Find where the given text appears and provide that cell's center as [x, y] coordinate. 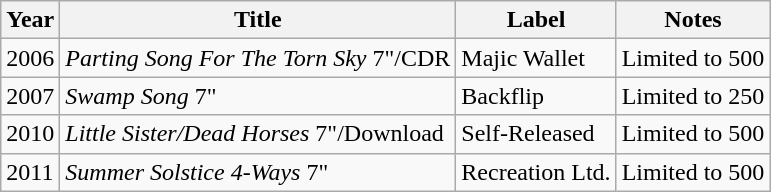
Recreation Ltd. [536, 172]
Limited to 250 [693, 96]
Summer Solstice 4-Ways 7" [258, 172]
Majic Wallet [536, 58]
Label [536, 20]
Notes [693, 20]
Parting Song For The Torn Sky 7"/CDR [258, 58]
Little Sister/Dead Horses 7"/Download [258, 134]
Year [30, 20]
Self-Released [536, 134]
Title [258, 20]
2006 [30, 58]
2007 [30, 96]
Backflip [536, 96]
Swamp Song 7" [258, 96]
2011 [30, 172]
2010 [30, 134]
